Determine the [X, Y] coordinate at the center of the cell enclosing the given text.  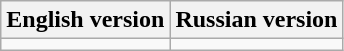
Russian version [256, 20]
English version [86, 20]
